Pinpoint the cell where the given text exists, returning its [X, Y] midpoint coordinate. 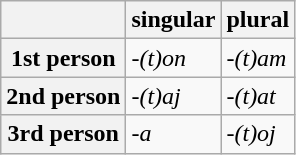
-(t)on [174, 58]
3rd person [64, 134]
1st person [64, 58]
2nd person [64, 96]
-(t)aj [174, 96]
singular [174, 20]
-(t)oj [258, 134]
-a [174, 134]
-(t)at [258, 96]
plural [258, 20]
-(t)am [258, 58]
